Pinpoint the cell where the given text exists, returning its [X, Y] midpoint coordinate. 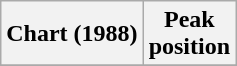
Chart (1988) [72, 34]
Peakposition [189, 34]
